Determine the [X, Y] coordinate at the center of the cell enclosing the given text.  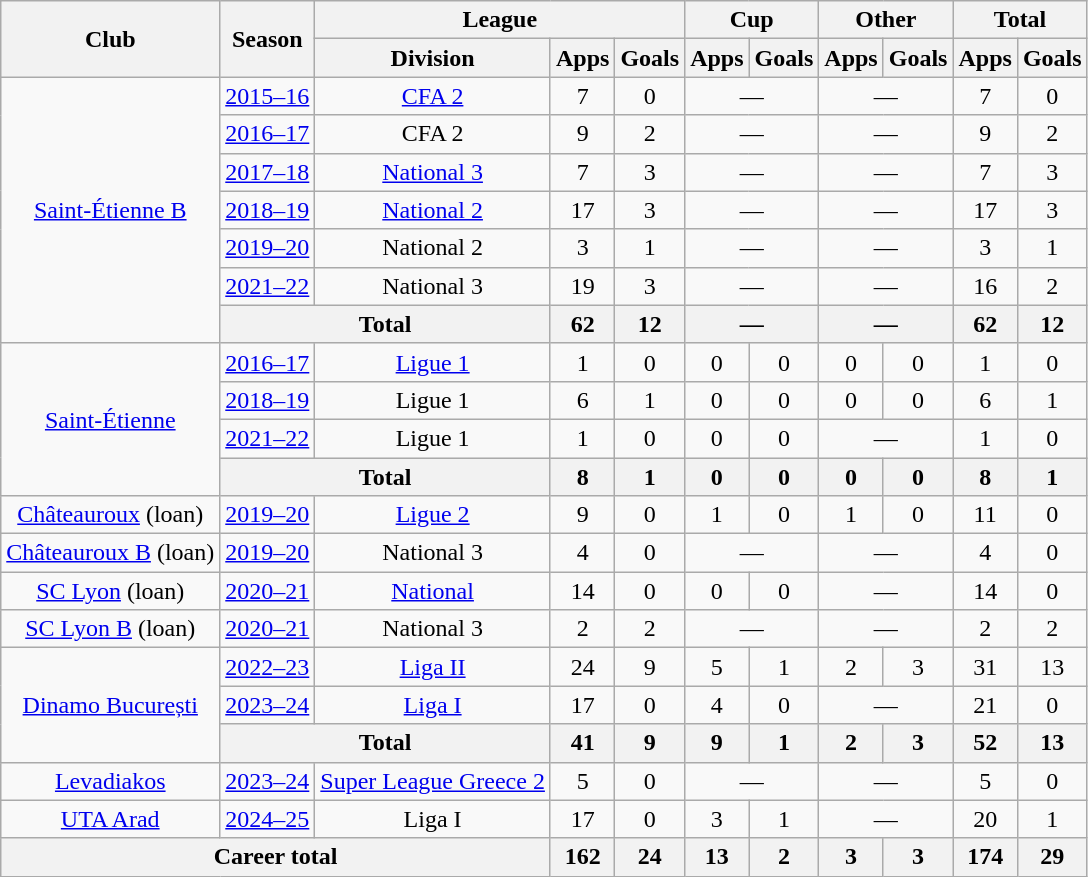
Levadiakos [110, 781]
174 [985, 857]
2015–16 [268, 96]
19 [582, 286]
Saint-Étienne [110, 419]
Dinamo București [110, 705]
UTA Arad [110, 819]
Liga II [433, 667]
Division [433, 58]
20 [985, 819]
2022–23 [268, 667]
Season [268, 39]
2017–18 [268, 172]
31 [985, 667]
41 [582, 743]
Châteauroux (loan) [110, 515]
162 [582, 857]
Ligue 2 [433, 515]
Cup [752, 20]
National [433, 591]
Saint-Étienne B [110, 210]
Career total [276, 857]
Châteauroux B (loan) [110, 553]
SC Lyon B (loan) [110, 629]
52 [985, 743]
Other [886, 20]
SC Lyon (loan) [110, 591]
Super League Greece 2 [433, 781]
16 [985, 286]
21 [985, 705]
11 [985, 515]
29 [1052, 857]
Club [110, 39]
2024–25 [268, 819]
League [500, 20]
